For the text-containing cell, return its midpoint in (X, Y) coordinate format. 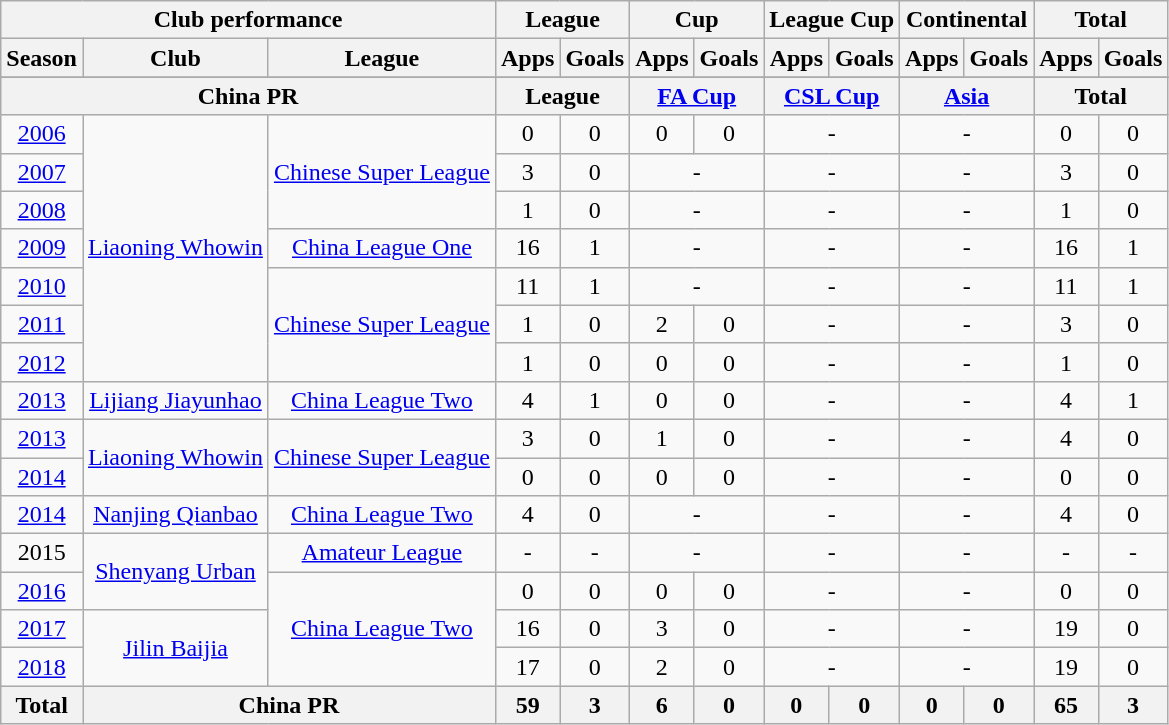
2016 (42, 591)
Jilin Baijia (175, 648)
2017 (42, 629)
2015 (42, 553)
2009 (42, 248)
2011 (42, 324)
2006 (42, 134)
2018 (42, 667)
59 (527, 705)
Shenyang Urban (175, 572)
6 (662, 705)
Lijiang Jiayunhao (175, 400)
Continental (967, 20)
Season (42, 58)
Nanjing Qianbao (175, 515)
65 (1066, 705)
Club performance (248, 20)
2007 (42, 172)
FA Cup (697, 96)
China League One (382, 248)
Club (175, 58)
League Cup (832, 20)
Asia (967, 96)
2010 (42, 286)
CSL Cup (832, 96)
Cup (697, 20)
2012 (42, 362)
17 (527, 667)
Amateur League (382, 553)
2008 (42, 210)
